Pinpoint the cell where the given text exists, returning its (x, y) midpoint coordinate. 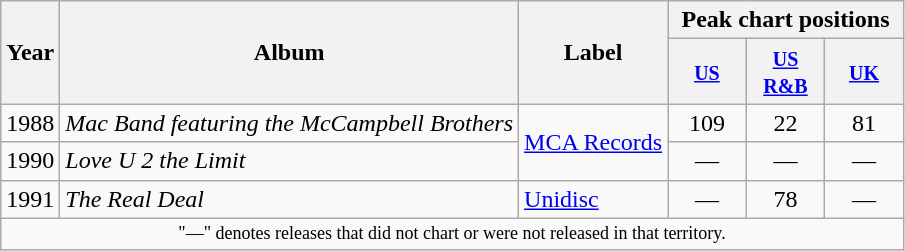
"—" denotes releases that did not chart or were not released in that territory. (452, 234)
Peak chart positions (786, 20)
Unidisc (594, 199)
Mac Band featuring the McCampbell Brothers (290, 123)
22 (786, 123)
81 (864, 123)
Album (290, 52)
US R&B (786, 72)
1988 (30, 123)
Love U 2 the Limit (290, 161)
MCA Records (594, 142)
UK (864, 72)
78 (786, 199)
US (708, 72)
1991 (30, 199)
Label (594, 52)
1990 (30, 161)
The Real Deal (290, 199)
Year (30, 52)
109 (708, 123)
